Capture the cell that displays the provided text and extract its [x, y] central coordinate. 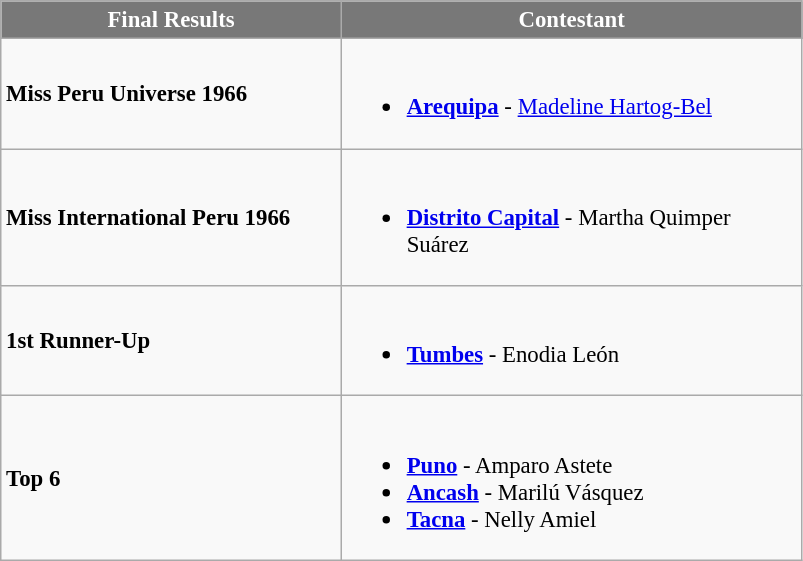
Miss Peru Universe 1966 [172, 94]
Miss International Peru 1966 [172, 218]
Puno - Amparo Astete Ancash - Marilú Vásquez Tacna - Nelly Amiel [572, 478]
Tumbes - Enodia León [572, 341]
1st Runner-Up [172, 341]
Arequipa - Madeline Hartog-Bel [572, 94]
Distrito Capital - Martha Quimper Suárez [572, 218]
Final Results [172, 20]
Top 6 [172, 478]
Contestant [572, 20]
